Return the (X, Y) coordinate for the center point of the cell that contains the specified text.  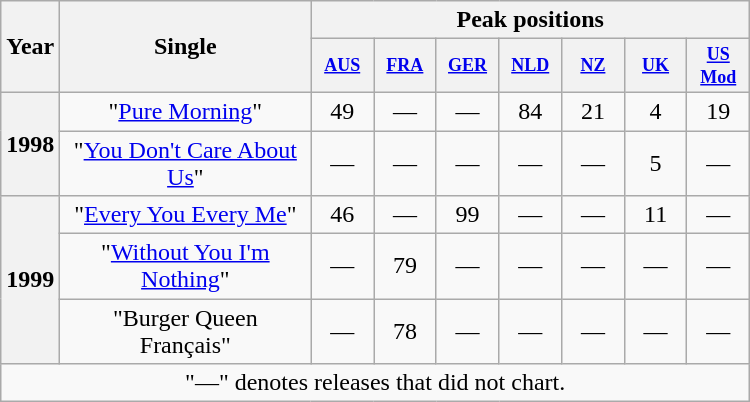
21 (594, 111)
99 (468, 215)
"Every You Every Me" (186, 215)
"You Don't Care About Us" (186, 164)
Year (30, 47)
4 (656, 111)
FRA (406, 66)
GER (468, 66)
Peak positions (530, 20)
84 (530, 111)
"Without You I'm Nothing" (186, 266)
"Pure Morning" (186, 111)
46 (342, 215)
NLD (530, 66)
US Mod (718, 66)
UK (656, 66)
11 (656, 215)
1998 (30, 144)
79 (406, 266)
1999 (30, 280)
5 (656, 164)
Single (186, 47)
78 (406, 332)
49 (342, 111)
NZ (594, 66)
"—" denotes releases that did not chart. (376, 383)
19 (718, 111)
AUS (342, 66)
"Burger Queen Français" (186, 332)
